Extract the [x, y] coordinate from the center of the cell holding the provided text.  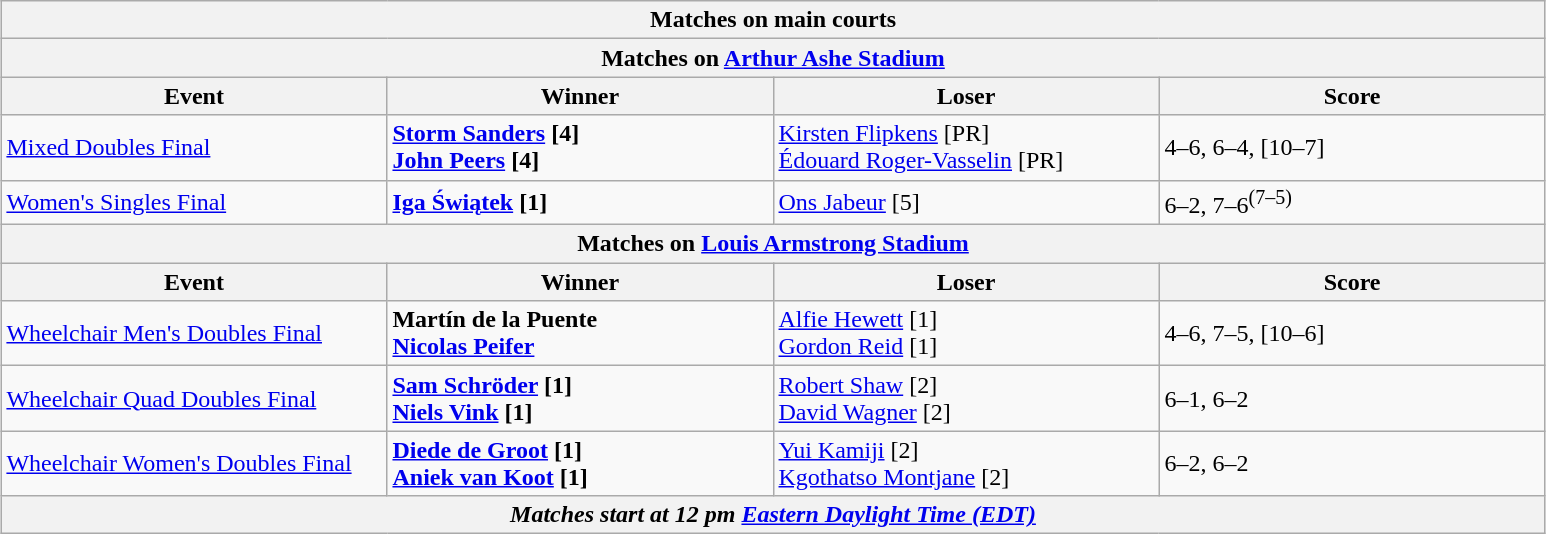
6–1, 6–2 [1352, 398]
Kirsten Flipkens [PR] Édouard Roger-Vasselin [PR] [966, 148]
Storm Sanders [4] John Peers [4] [580, 148]
Matches on Arthur Ashe Stadium [773, 58]
Ons Jabeur [5] [966, 202]
Wheelchair Men's Doubles Final [194, 334]
4–6, 7–5, [10–6] [1352, 334]
Matches start at 12 pm Eastern Daylight Time (EDT) [773, 515]
Robert Shaw [2] David Wagner [2] [966, 398]
Martín de la Puente Nicolas Peifer [580, 334]
Iga Świątek [1] [580, 202]
Alfie Hewett [1] Gordon Reid [1] [966, 334]
4–6, 6–4, [10–7] [1352, 148]
Women's Singles Final [194, 202]
Diede de Groot [1] Aniek van Koot [1] [580, 464]
Sam Schröder [1] Niels Vink [1] [580, 398]
6–2, 7–6(7–5) [1352, 202]
Mixed Doubles Final [194, 148]
6–2, 6–2 [1352, 464]
Matches on Louis Armstrong Stadium [773, 244]
Matches on main courts [773, 20]
Wheelchair Quad Doubles Final [194, 398]
Yui Kamiji [2] Kgothatso Montjane [2] [966, 464]
Wheelchair Women's Doubles Final [194, 464]
